Detect which cell encompasses the target text, then output its [X, Y] center coordinate. 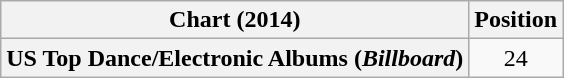
Chart (2014) [235, 20]
24 [516, 58]
Position [516, 20]
US Top Dance/Electronic Albums (Billboard) [235, 58]
